Locate the cell with the specified text and output its [x, y] center coordinate. 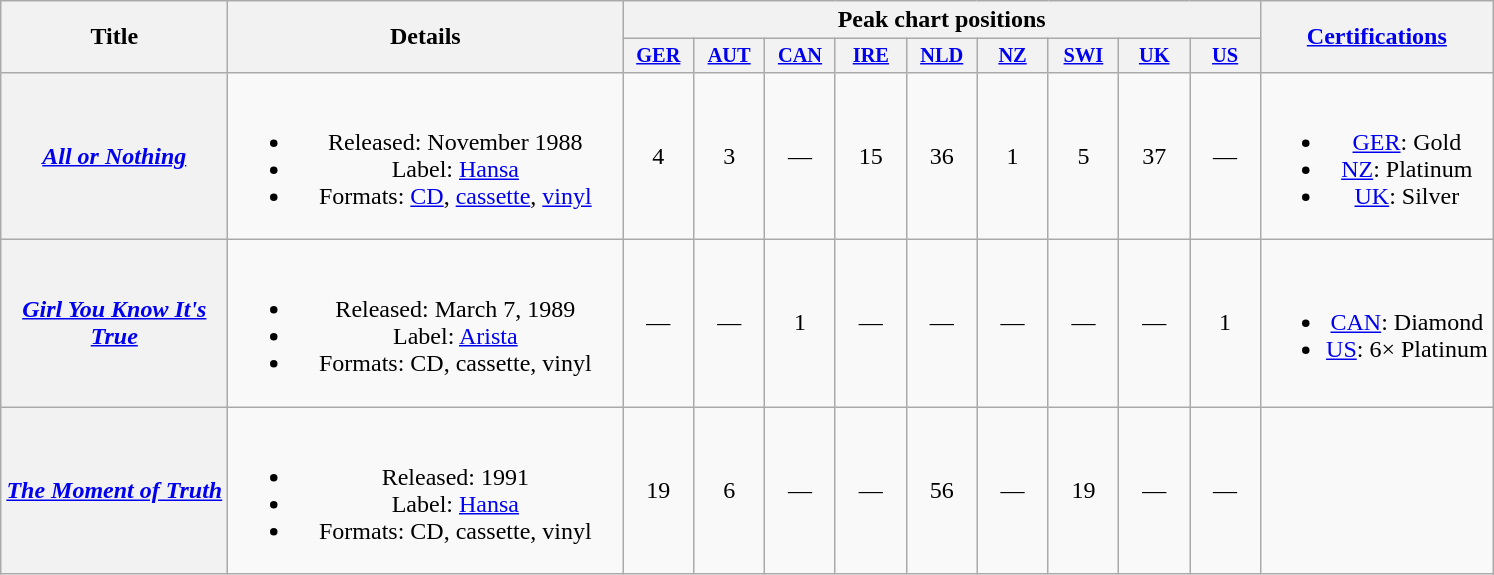
CAN: DiamondUS: 6× Platinum [1378, 324]
Certifications [1378, 37]
15 [870, 156]
UK [1154, 56]
SWI [1084, 56]
Released: 1991Label: HansaFormats: CD, cassette, vinyl [426, 490]
AUT [730, 56]
NZ [1012, 56]
36 [942, 156]
Details [426, 37]
56 [942, 490]
NLD [942, 56]
4 [658, 156]
Released: March 7, 1989Label: AristaFormats: CD, cassette, vinyl [426, 324]
The Moment of Truth [114, 490]
37 [1154, 156]
GER: GoldNZ: PlatinumUK: Silver [1378, 156]
3 [730, 156]
US [1226, 56]
6 [730, 490]
GER [658, 56]
Released: November 1988Label: HansaFormats: CD, cassette, vinyl [426, 156]
Girl You Know It's True [114, 324]
Peak chart positions [942, 20]
All or Nothing [114, 156]
CAN [800, 56]
IRE [870, 56]
5 [1084, 156]
Title [114, 37]
